Determine the [X, Y] coordinate at the center of the cell enclosing the given text.  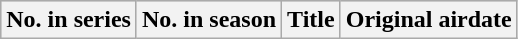
Original airdate [428, 20]
No. in season [208, 20]
Title [312, 20]
No. in series [69, 20]
